Locate the cell with the specified text and output its (X, Y) center coordinate. 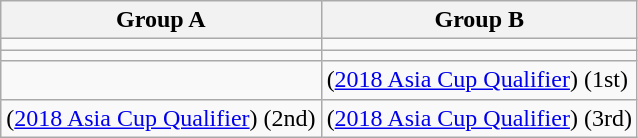
Group A (161, 20)
Group B (479, 20)
(2018 Asia Cup Qualifier) (3rd) (479, 118)
(2018 Asia Cup Qualifier) (1st) (479, 80)
(2018 Asia Cup Qualifier) (2nd) (161, 118)
